Identify which cell holds the provided text, then report its (x, y) central coordinate. 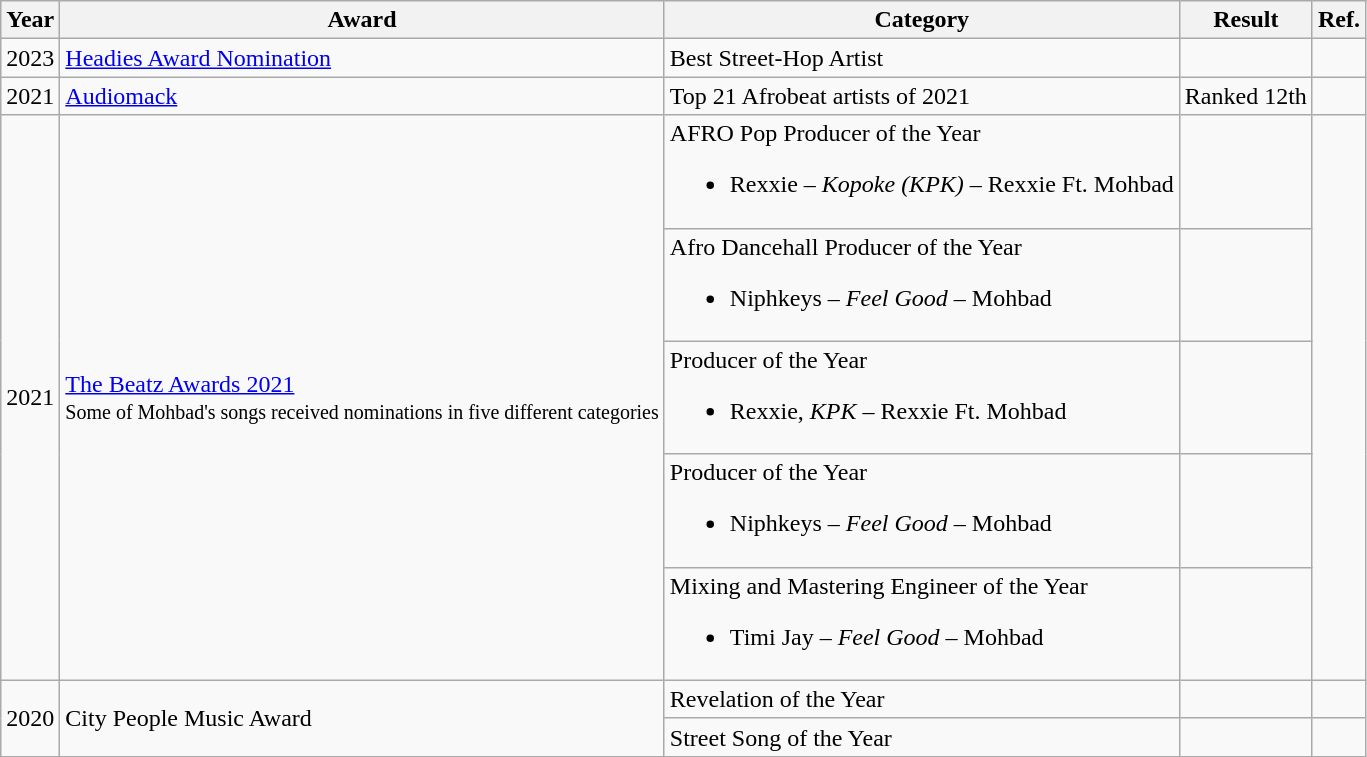
Best Street-Hop Artist (922, 58)
Top 21 Afrobeat artists of 2021 (922, 96)
2020 (30, 718)
Year (30, 20)
Revelation of the Year (922, 699)
Headies Award Nomination (362, 58)
2023 (30, 58)
The Beatz Awards 2021Some of Mohbad's songs received nominations in five different categories (362, 398)
Mixing and Mastering Engineer of the YearTimi Jay – Feel Good – Mohbad (922, 624)
Afro Dancehall Producer of the YearNiphkeys – Feel Good – Mohbad (922, 284)
Ref. (1338, 20)
Result (1246, 20)
Audiomack (362, 96)
AFRO Pop Producer of the YearRexxie – Kopoke (KPK) – Rexxie Ft. Mohbad (922, 172)
Producer of the YearNiphkeys – Feel Good – Mohbad (922, 510)
Street Song of the Year (922, 737)
Category (922, 20)
Producer of the YearRexxie, KPK – Rexxie Ft. Mohbad (922, 398)
City People Music Award (362, 718)
Ranked 12th (1246, 96)
Award (362, 20)
